Identify which cell holds the provided text, then report its (x, y) central coordinate. 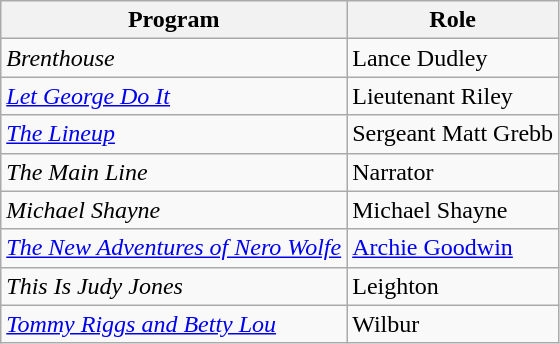
Let George Do It (174, 96)
The Lineup (174, 134)
Leighton (453, 286)
Wilbur (453, 324)
Sergeant Matt Grebb (453, 134)
Brenthouse (174, 58)
The Main Line (174, 172)
Lieutenant Riley (453, 96)
Tommy Riggs and Betty Lou (174, 324)
Program (174, 20)
This Is Judy Jones (174, 286)
Lance Dudley (453, 58)
Role (453, 20)
Archie Goodwin (453, 248)
The New Adventures of Nero Wolfe (174, 248)
Narrator (453, 172)
